Locate the cell with the specified text and output its (x, y) center coordinate. 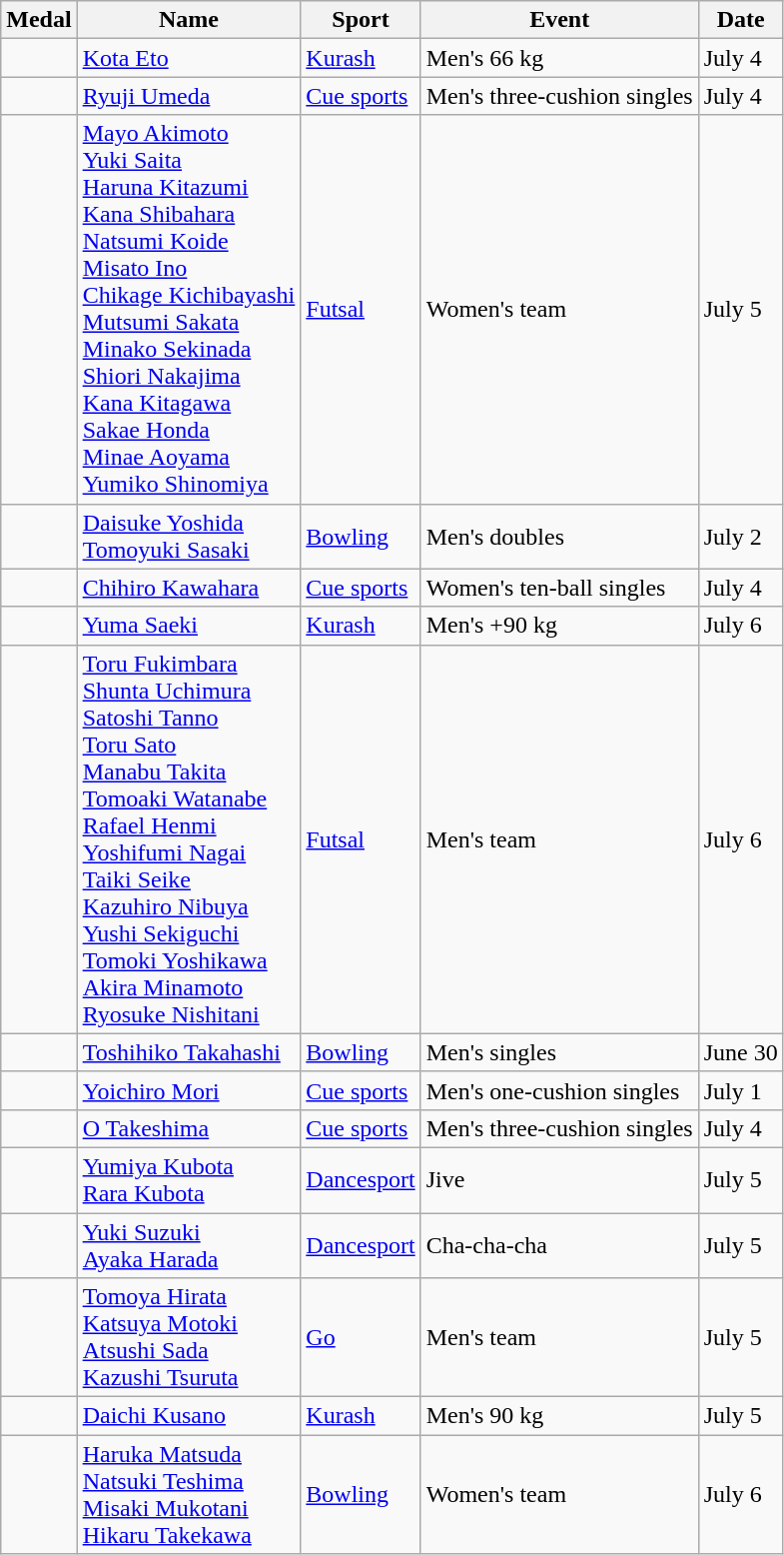
Yuki SuzukiAyaka Harada (189, 1245)
Haruka MatsudaNatsuki TeshimaMisaki MukotaniHikaru Takekawa (189, 1495)
Medal (39, 20)
Cha-cha-cha (559, 1245)
Women's ten-ball singles (559, 588)
Yumiya KubotaRara Kubota (189, 1179)
Kota Eto (189, 58)
Go (361, 1337)
Chihiro Kawahara (189, 588)
Date (741, 20)
Ryuji Umeda (189, 96)
O Takeshima (189, 1128)
Name (189, 20)
June 30 (741, 1052)
Men's doubles (559, 536)
Men's 66 kg (559, 58)
Men's singles (559, 1052)
Toshihiko Takahashi (189, 1052)
Jive (559, 1179)
Event (559, 20)
July 1 (741, 1090)
Sport (361, 20)
Yuma Saeki (189, 626)
Men's +90 kg (559, 626)
Men's 90 kg (559, 1416)
Daichi Kusano (189, 1416)
Tomoya HirataKatsuya MotokiAtsushi SadaKazushi Tsuruta (189, 1337)
Daisuke YoshidaTomoyuki Sasaki (189, 536)
July 2 (741, 536)
Yoichiro Mori (189, 1090)
Men's one-cushion singles (559, 1090)
